Search for the cell housing the specified text and yield its (x, y) center coordinate. 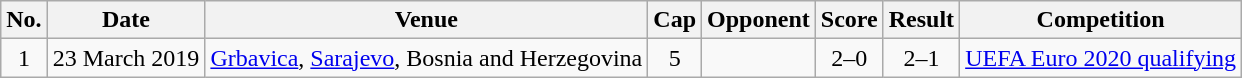
2–0 (849, 58)
Opponent (759, 20)
Score (849, 20)
1 (24, 58)
Cap (675, 20)
2–1 (921, 58)
Competition (1101, 20)
Result (921, 20)
Grbavica, Sarajevo, Bosnia and Herzegovina (426, 58)
23 March 2019 (126, 58)
Venue (426, 20)
5 (675, 58)
No. (24, 20)
UEFA Euro 2020 qualifying (1101, 58)
Date (126, 20)
